Locate the cell with the specified text and output its (X, Y) center coordinate. 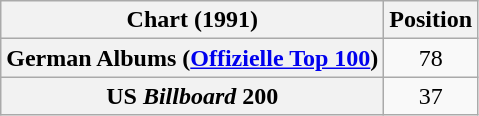
37 (431, 96)
German Albums (Offizielle Top 100) (192, 58)
US Billboard 200 (192, 96)
Chart (1991) (192, 20)
78 (431, 58)
Position (431, 20)
